Detect which cell encompasses the target text, then output its [x, y] center coordinate. 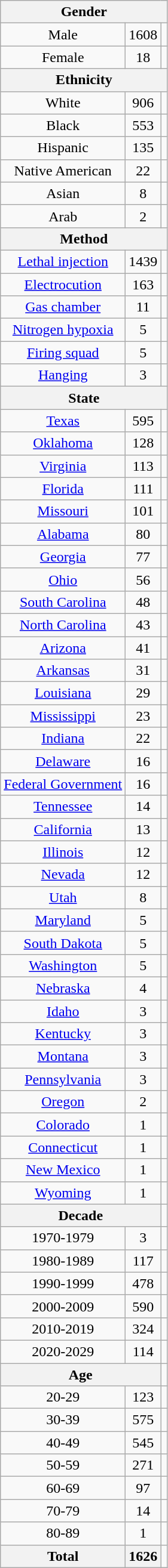
575 [143, 1420]
56 [143, 579]
2020-2029 [63, 1351]
State [84, 398]
Arizona [63, 647]
590 [143, 1306]
Montana [63, 1057]
Delaware [63, 761]
Tennessee [63, 807]
Federal Government [63, 784]
Alabama [63, 534]
Electrocution [63, 285]
Hispanic [63, 148]
545 [143, 1443]
Female [63, 57]
Ethnicity [84, 80]
271 [143, 1465]
Black [63, 125]
Virginia [63, 466]
Nitrogen hypoxia [63, 330]
Florida [63, 489]
1626 [143, 1556]
Colorado [63, 1125]
Idaho [63, 1011]
Kentucky [63, 1034]
111 [143, 489]
2000-2009 [63, 1306]
Georgia [63, 557]
553 [143, 125]
324 [143, 1329]
Total [63, 1556]
Nevada [63, 875]
Method [84, 239]
Pennsylvania [63, 1079]
20-29 [63, 1397]
101 [143, 511]
40-49 [63, 1443]
41 [143, 647]
113 [143, 466]
1608 [143, 35]
50-59 [63, 1465]
31 [143, 671]
70-79 [63, 1511]
Arab [63, 216]
48 [143, 602]
128 [143, 443]
Missouri [63, 511]
Nebraska [63, 988]
30-39 [63, 1420]
163 [143, 285]
Gender [84, 12]
1970-1979 [63, 1238]
80-89 [63, 1533]
Arkansas [63, 671]
29 [143, 693]
114 [143, 1351]
Asian [63, 193]
Male [63, 35]
Texas [63, 421]
White [63, 103]
4 [143, 988]
478 [143, 1283]
Hanging [63, 375]
77 [143, 557]
Oklahoma [63, 443]
Maryland [63, 920]
43 [143, 625]
13 [143, 829]
Lethal injection [63, 261]
1439 [143, 261]
123 [143, 1397]
23 [143, 716]
Native American [63, 171]
Mississippi [63, 716]
Louisiana [63, 693]
1990-1999 [63, 1283]
906 [143, 103]
Indiana [63, 739]
Decade [81, 1215]
60-69 [63, 1488]
Illinois [63, 852]
North Carolina [63, 625]
New Mexico [63, 1170]
Connecticut [63, 1147]
Age [81, 1374]
South Carolina [63, 602]
California [63, 829]
Utah [63, 897]
South Dakota [63, 943]
595 [143, 421]
11 [143, 307]
Washington [63, 965]
80 [143, 534]
117 [143, 1261]
Wyoming [63, 1193]
97 [143, 1488]
135 [143, 148]
Firing squad [63, 353]
1980-1989 [63, 1261]
18 [143, 57]
Oregon [63, 1102]
Gas chamber [63, 307]
Ohio [63, 579]
2010-2019 [63, 1329]
